Identify which cell holds the provided text, then report its (x, y) central coordinate. 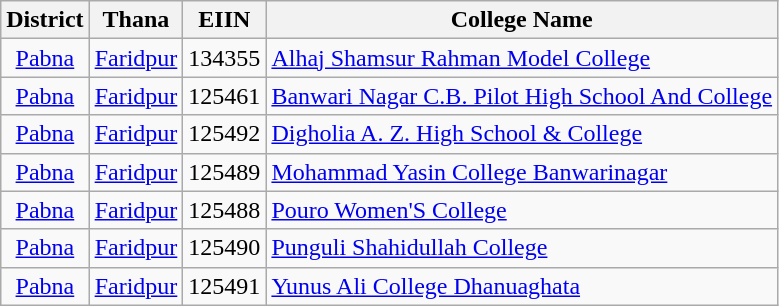
Alhaj Shamsur Rahman Model College (522, 58)
Mohammad Yasin College Banwarinagar (522, 172)
EIIN (224, 20)
Banwari Nagar C.B. Pilot High School And College (522, 96)
125488 (224, 210)
125491 (224, 286)
Thana (136, 20)
125489 (224, 172)
Pouro Women'S College (522, 210)
College Name (522, 20)
Digholia A. Z. High School & College (522, 134)
125490 (224, 248)
125461 (224, 96)
125492 (224, 134)
District (45, 20)
Punguli Shahidullah College (522, 248)
Yunus Ali College Dhanuaghata (522, 286)
134355 (224, 58)
